For the text-containing cell, return its midpoint in [x, y] coordinate format. 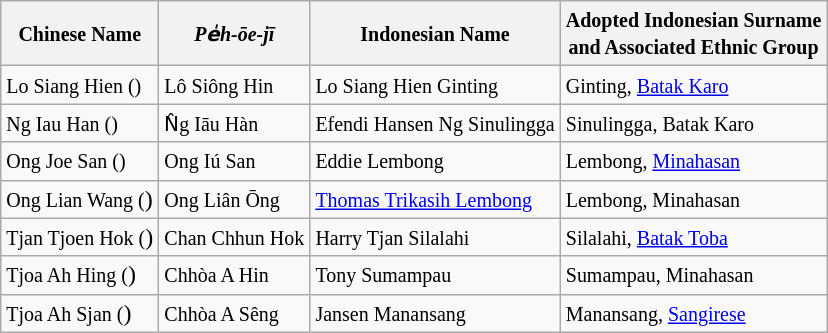
Thomas Trikasih Lembong [435, 199]
Ng Iau Han () [80, 123]
Tjoa Ah Sjan () [80, 313]
Indonesian Name [435, 34]
N̂g Iāu Hàn [234, 123]
Lo Siang Hien Ginting [435, 85]
Ong Iú San [234, 161]
Efendi Hansen Ng Sinulingga [435, 123]
Ginting, Batak Karo [694, 85]
Tjan Tjoen Hok () [80, 237]
Ong Liân Ōng [234, 199]
Adopted Indonesian Surnameand Associated Ethnic Group [694, 34]
Chan Chhun Hok [234, 237]
Sinulingga, Batak Karo [694, 123]
Ong Lian Wang () [80, 199]
Chhòa A Hin [234, 275]
Eddie Lembong [435, 161]
Lo Siang Hien () [80, 85]
Tony Sumampau [435, 275]
Tjoa Ah Hing () [80, 275]
Jansen Manansang [435, 313]
Ong Joe San () [80, 161]
Sumampau, Minahasan [694, 275]
Chinese Name [80, 34]
Silalahi, Batak Toba [694, 237]
Manansang, Sangirese [694, 313]
Chhòa A Sêng [234, 313]
Pe̍h-ōe-jī [234, 34]
Lô Siông Hin [234, 85]
Harry Tjan Silalahi [435, 237]
